Provide the [x, y] coordinate of the cell's center where the given text is located.  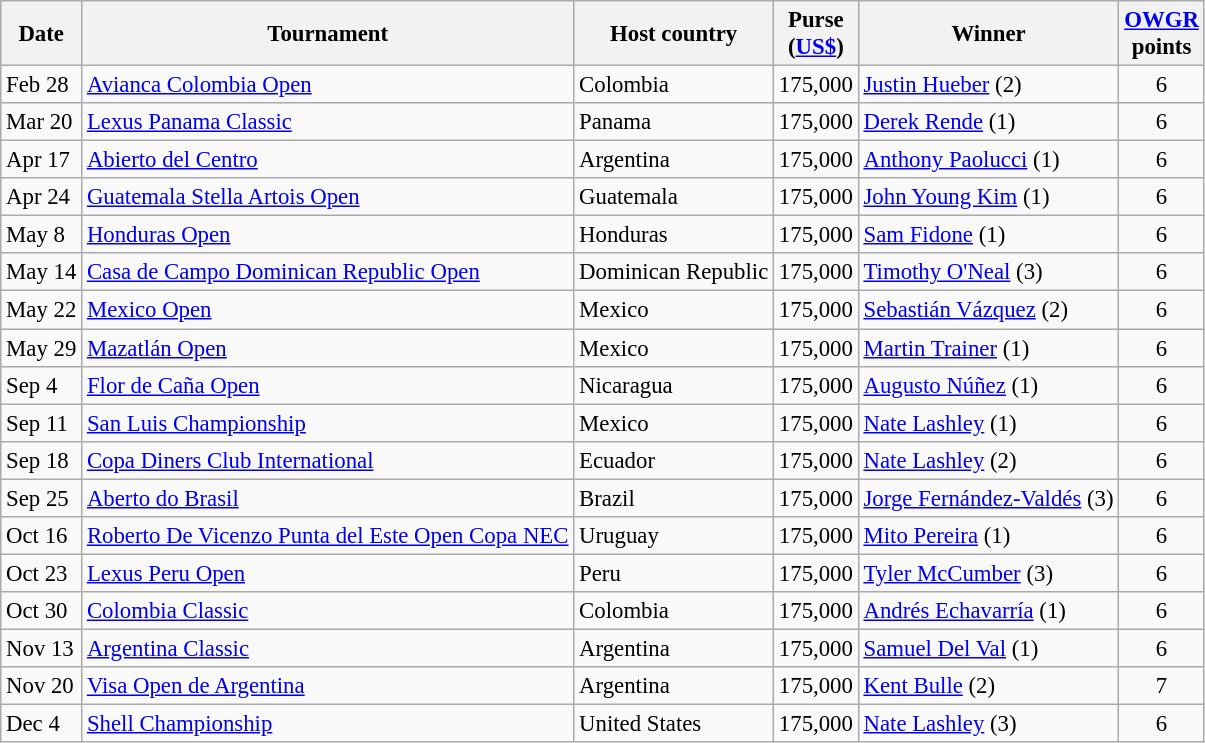
Aberto do Brasil [328, 498]
Date [42, 34]
Copa Diners Club International [328, 460]
7 [1162, 686]
May 29 [42, 348]
Honduras [674, 235]
Nate Lashley (3) [988, 724]
Purse(US$) [816, 34]
Lexus Peru Open [328, 573]
Sam Fidone (1) [988, 235]
Winner [988, 34]
Mazatlán Open [328, 348]
Lexus Panama Classic [328, 122]
Honduras Open [328, 235]
Apr 17 [42, 160]
Casa de Campo Dominican Republic Open [328, 273]
Sep 4 [42, 385]
Jorge Fernández-Valdés (3) [988, 498]
Flor de Caña Open [328, 385]
Nov 13 [42, 648]
Oct 16 [42, 536]
May 22 [42, 310]
Apr 24 [42, 197]
Ecuador [674, 460]
Guatemala [674, 197]
Martin Trainer (1) [988, 348]
Oct 23 [42, 573]
Timothy O'Neal (3) [988, 273]
Justin Hueber (2) [988, 85]
Nate Lashley (1) [988, 423]
Mito Pereira (1) [988, 536]
Shell Championship [328, 724]
Andrés Echavarría (1) [988, 611]
Kent Bulle (2) [988, 686]
Colombia Classic [328, 611]
May 8 [42, 235]
Visa Open de Argentina [328, 686]
Derek Rende (1) [988, 122]
Nov 20 [42, 686]
May 14 [42, 273]
OWGRpoints [1162, 34]
Tyler McCumber (3) [988, 573]
Peru [674, 573]
Tournament [328, 34]
Anthony Paolucci (1) [988, 160]
Sebastián Vázquez (2) [988, 310]
Roberto De Vicenzo Punta del Este Open Copa NEC [328, 536]
Uruguay [674, 536]
United States [674, 724]
Mar 20 [42, 122]
Dominican Republic [674, 273]
Sep 11 [42, 423]
Argentina Classic [328, 648]
Avianca Colombia Open [328, 85]
Samuel Del Val (1) [988, 648]
Feb 28 [42, 85]
Guatemala Stella Artois Open [328, 197]
John Young Kim (1) [988, 197]
Sep 25 [42, 498]
Nicaragua [674, 385]
Mexico Open [328, 310]
Panama [674, 122]
Oct 30 [42, 611]
Brazil [674, 498]
San Luis Championship [328, 423]
Abierto del Centro [328, 160]
Nate Lashley (2) [988, 460]
Sep 18 [42, 460]
Dec 4 [42, 724]
Host country [674, 34]
Augusto Núñez (1) [988, 385]
